Provide the (x, y) coordinate of the cell's center where the given text is located.  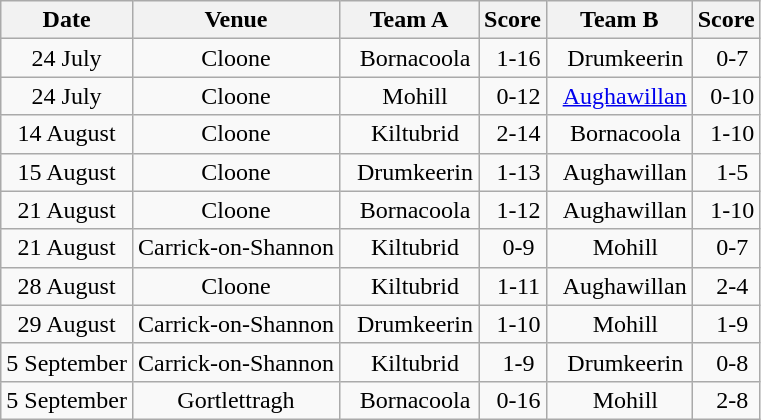
1-13 (512, 172)
Gortlettragh (236, 400)
1-5 (726, 172)
28 August (67, 286)
1-16 (512, 58)
0-9 (512, 248)
0-8 (726, 362)
Date (67, 20)
Team B (619, 20)
1-11 (512, 286)
0-12 (512, 96)
29 August (67, 324)
2-8 (726, 400)
0-10 (726, 96)
0-16 (512, 400)
2-14 (512, 134)
1-12 (512, 210)
15 August (67, 172)
Team A (408, 20)
2-4 (726, 286)
Venue (236, 20)
14 August (67, 134)
